Locate the cell with the specified text and output its [X, Y] center coordinate. 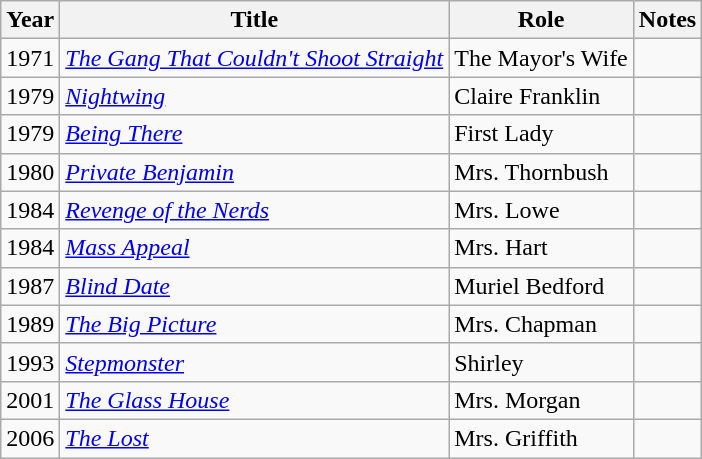
Revenge of the Nerds [254, 210]
Blind Date [254, 286]
1993 [30, 362]
Nightwing [254, 96]
The Lost [254, 438]
The Glass House [254, 400]
1971 [30, 58]
The Mayor's Wife [542, 58]
Shirley [542, 362]
1987 [30, 286]
Mrs. Morgan [542, 400]
Mass Appeal [254, 248]
First Lady [542, 134]
Year [30, 20]
Mrs. Lowe [542, 210]
Mrs. Griffith [542, 438]
Private Benjamin [254, 172]
The Big Picture [254, 324]
2001 [30, 400]
Mrs. Thornbush [542, 172]
Role [542, 20]
2006 [30, 438]
Mrs. Hart [542, 248]
1980 [30, 172]
Notes [667, 20]
Stepmonster [254, 362]
1989 [30, 324]
Being There [254, 134]
The Gang That Couldn't Shoot Straight [254, 58]
Mrs. Chapman [542, 324]
Claire Franklin [542, 96]
Muriel Bedford [542, 286]
Title [254, 20]
